Scan for the cell matching the given text and deliver its [X, Y] coordinate at center. 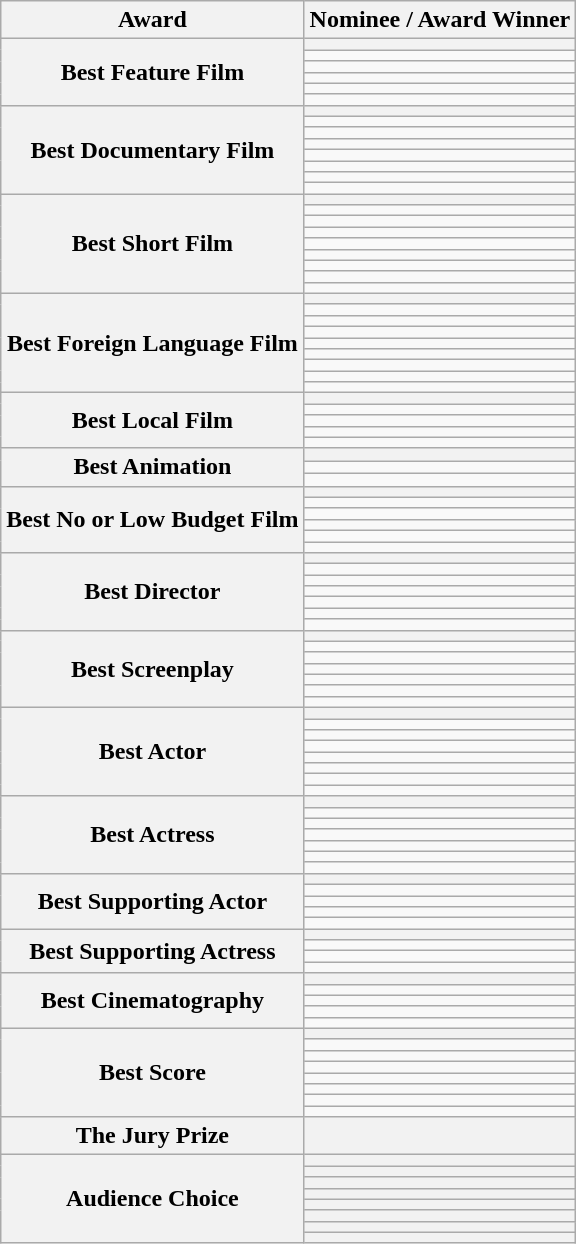
Best Feature Film [152, 72]
Best Actress [152, 834]
Nominee / Award Winner [440, 20]
Best Local Film [152, 420]
Best Cinematography [152, 1000]
Best Supporting Actor [152, 900]
Award [152, 20]
Best Short Film [152, 244]
Best Documentary Film [152, 149]
Best Actor [152, 751]
Best Supporting Actress [152, 951]
Best Score [152, 1072]
Best Director [152, 592]
Best Screenplay [152, 668]
The Jury Prize [152, 1136]
Audience Choice [152, 1199]
Best Animation [152, 467]
Best Foreign Language Film [152, 343]
Best No or Low Budget Film [152, 519]
